Scan for the cell matching the given text and deliver its [x, y] coordinate at center. 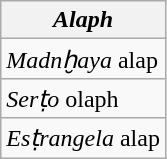
Serṭo olaph [84, 98]
Alaph [84, 20]
Madnḫaya alap [84, 59]
Esṭrangela alap [84, 138]
